Scan for the cell matching the given text and deliver its (x, y) coordinate at center. 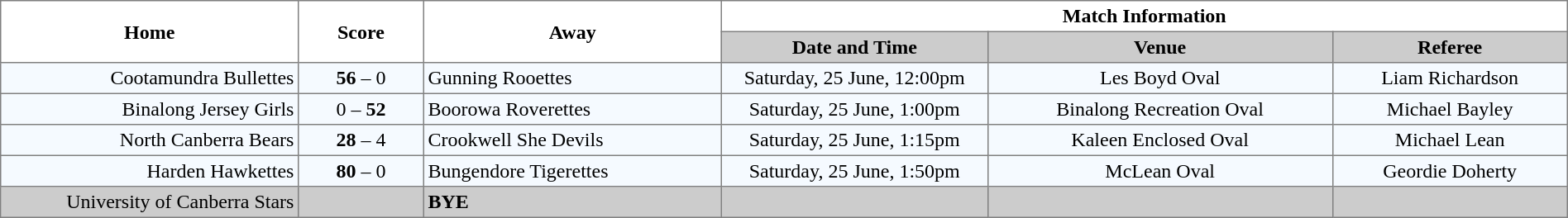
Geordie Doherty (1450, 171)
North Canberra Bears (150, 140)
Bungendore Tigerettes (572, 171)
28 – 4 (361, 140)
Crookwell She Devils (572, 140)
Michael Bayley (1450, 109)
McLean Oval (1159, 171)
Binalong Recreation Oval (1159, 109)
Liam Richardson (1450, 78)
Saturday, 25 June, 1:00pm (854, 109)
Cootamundra Bullettes (150, 78)
Saturday, 25 June, 12:00pm (854, 78)
Harden Hawkettes (150, 171)
Michael Lean (1450, 140)
80 – 0 (361, 171)
Saturday, 25 June, 1:50pm (854, 171)
Boorowa Roverettes (572, 109)
Les Boyd Oval (1159, 78)
Referee (1450, 47)
University of Canberra Stars (150, 202)
Date and Time (854, 47)
Home (150, 31)
Venue (1159, 47)
BYE (572, 202)
Kaleen Enclosed Oval (1159, 140)
0 – 52 (361, 109)
Saturday, 25 June, 1:15pm (854, 140)
Binalong Jersey Girls (150, 109)
Match Information (1145, 17)
Gunning Rooettes (572, 78)
56 – 0 (361, 78)
Score (361, 31)
Away (572, 31)
